Provide the (X, Y) coordinate of the cell's center where the given text is located.  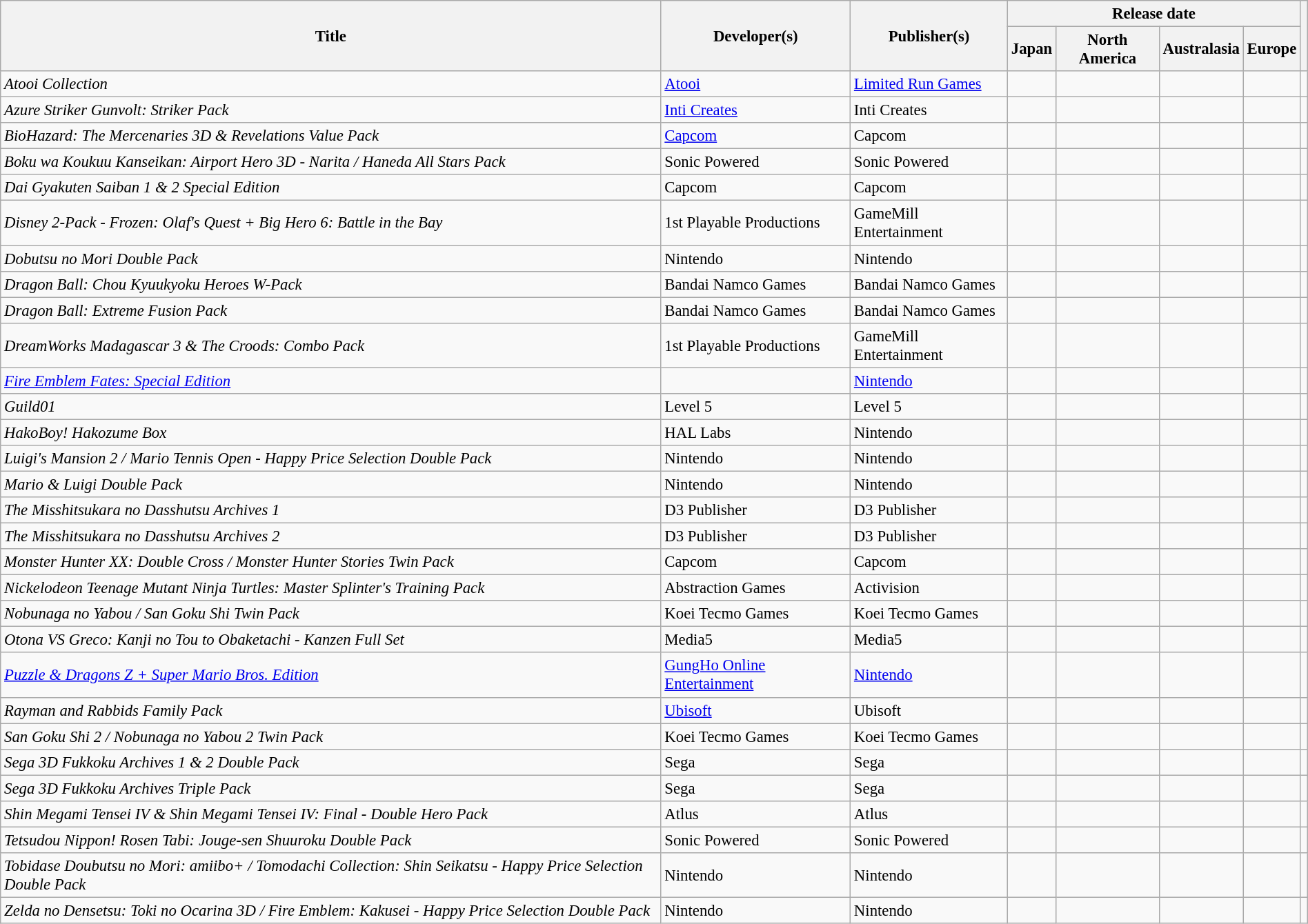
Luigi's Mansion 2 / Mario Tennis Open - Happy Price Selection Double Pack (331, 459)
Dragon Ball: Extreme Fusion Pack (331, 310)
GungHo Online Entertainment (756, 676)
Abstraction Games (756, 588)
BioHazard: The Mercenaries 3D & Revelations Value Pack (331, 136)
The Misshitsukara no Dasshutsu Archives 1 (331, 510)
Atooi Collection (331, 84)
North America (1108, 50)
Nobunaga no Yabou / San Goku Shi Twin Pack (331, 614)
Shin Megami Tensei IV & Shin Megami Tensei IV: Final - Double Hero Pack (331, 814)
Fire Emblem Fates: Special Edition (331, 381)
Limited Run Games (929, 84)
Dragon Ball: Chou Kyuukyoku Heroes W-Pack (331, 284)
HAL Labs (756, 432)
Nickelodeon Teenage Mutant Ninja Turtles: Master Splinter's Training Pack (331, 588)
HakoBoy! Hakozume Box (331, 432)
Title (331, 36)
Tetsudou Nippon! Rosen Tabi: Jouge-sen Shuuroku Double Pack (331, 840)
Zelda no Densetsu: Toki no Ocarina 3D / Fire Emblem: Kakusei - Happy Price Selection Double Pack (331, 910)
Monster Hunter XX: Double Cross / Monster Hunter Stories Twin Pack (331, 562)
DreamWorks Madagascar 3 & The Croods: Combo Pack (331, 345)
Developer(s) (756, 36)
Puzzle & Dragons Z + Super Mario Bros. Edition (331, 676)
Mario & Luigi Double Pack (331, 484)
Boku wa Koukuu Kanseikan: Airport Hero 3D - Narita / Haneda All Stars Pack (331, 162)
Rayman and Rabbids Family Pack (331, 710)
Publisher(s) (929, 36)
San Goku Shi 2 / Nobunaga no Yabou 2 Twin Pack (331, 736)
Sega 3D Fukkoku Archives Triple Pack (331, 788)
Azure Striker Gunvolt: Striker Pack (331, 110)
Japan (1031, 50)
Guild01 (331, 407)
Atooi (756, 84)
Disney 2-Pack - Frozen: Olaf's Quest + Big Hero 6: Battle in the Bay (331, 223)
Dobutsu no Mori Double Pack (331, 259)
Tobidase Doubutsu no Mori: amiibo+ / Tomodachi Collection: Shin Seikatsu - Happy Price Selection Double Pack (331, 876)
Sega 3D Fukkoku Archives 1 & 2 Double Pack (331, 762)
The Misshitsukara no Dasshutsu Archives 2 (331, 536)
Otona VS Greco: Kanji no Tou to Obaketachi - Kanzen Full Set (331, 640)
Dai Gyakuten Saiban 1 & 2 Special Edition (331, 188)
Activision (929, 588)
Australasia (1201, 50)
Europe (1271, 50)
Release date (1153, 14)
